Locate the cell with the specified text and output its (X, Y) center coordinate. 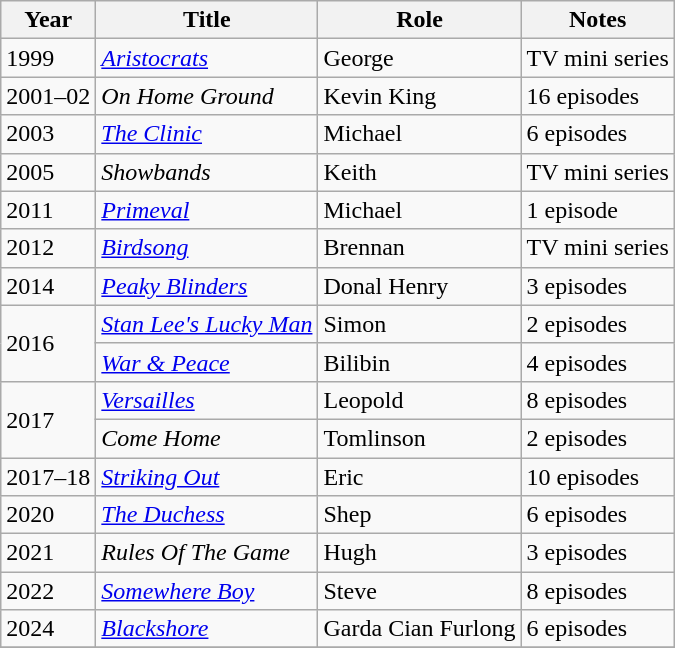
Showbands (207, 172)
10 episodes (598, 477)
Leopold (420, 400)
2017 (48, 419)
Aristocrats (207, 58)
Peaky Blinders (207, 286)
2003 (48, 134)
Year (48, 20)
Rules Of The Game (207, 553)
Steve (420, 591)
2012 (48, 248)
Brennan (420, 248)
Bilibin (420, 362)
Shep (420, 515)
Kevin King (420, 96)
Versailles (207, 400)
Birdsong (207, 248)
1 episode (598, 210)
2001–02 (48, 96)
Eric (420, 477)
Donal Henry (420, 286)
George (420, 58)
2005 (48, 172)
4 episodes (598, 362)
2014 (48, 286)
Stan Lee's Lucky Man (207, 324)
2017–18 (48, 477)
1999 (48, 58)
Blackshore (207, 629)
Simon (420, 324)
Striking Out (207, 477)
Notes (598, 20)
Primeval (207, 210)
2021 (48, 553)
Garda Cian Furlong (420, 629)
Role (420, 20)
Keith (420, 172)
16 episodes (598, 96)
On Home Ground (207, 96)
Come Home (207, 438)
The Clinic (207, 134)
2024 (48, 629)
Tomlinson (420, 438)
War & Peace (207, 362)
The Duchess (207, 515)
2022 (48, 591)
2016 (48, 343)
Hugh (420, 553)
2011 (48, 210)
Title (207, 20)
Somewhere Boy (207, 591)
2020 (48, 515)
